Return (X, Y) of the center of cell containing provided text 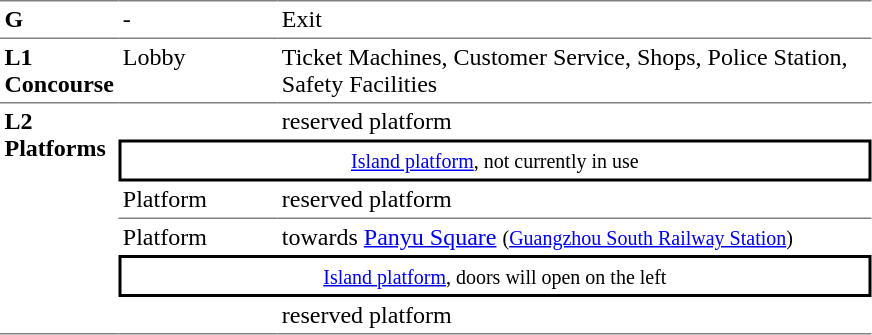
Lobby (198, 71)
Exit (574, 19)
Island platform, not currently in use (494, 161)
L2Platforms (59, 220)
- (198, 19)
Island platform, doors will open on the left (494, 276)
towards Panyu Square (Guangzhou South Railway Station) (574, 237)
G (59, 19)
L1Concourse (59, 71)
Ticket Machines, Customer Service, Shops, Police Station, Safety Facilities (574, 71)
